Capture the cell that displays the provided text and extract its [x, y] central coordinate. 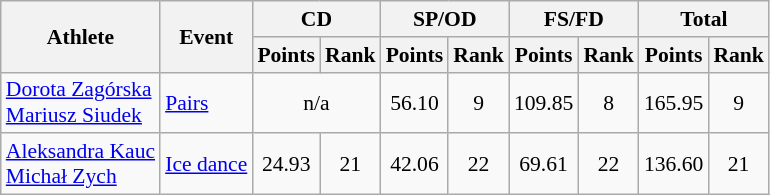
165.95 [674, 102]
Athlete [80, 36]
136.60 [674, 164]
Event [206, 36]
24.93 [286, 164]
56.10 [415, 102]
Ice dance [206, 164]
69.61 [544, 164]
SP/OD [445, 19]
CD [316, 19]
n/a [316, 102]
8 [608, 102]
42.06 [415, 164]
Aleksandra Kauc Michał Zych [80, 164]
109.85 [544, 102]
Dorota Zagórska Mariusz Siudek [80, 102]
Total [704, 19]
Pairs [206, 102]
FS/FD [574, 19]
